Find where the given text appears and provide that cell's center as (X, Y) coordinate. 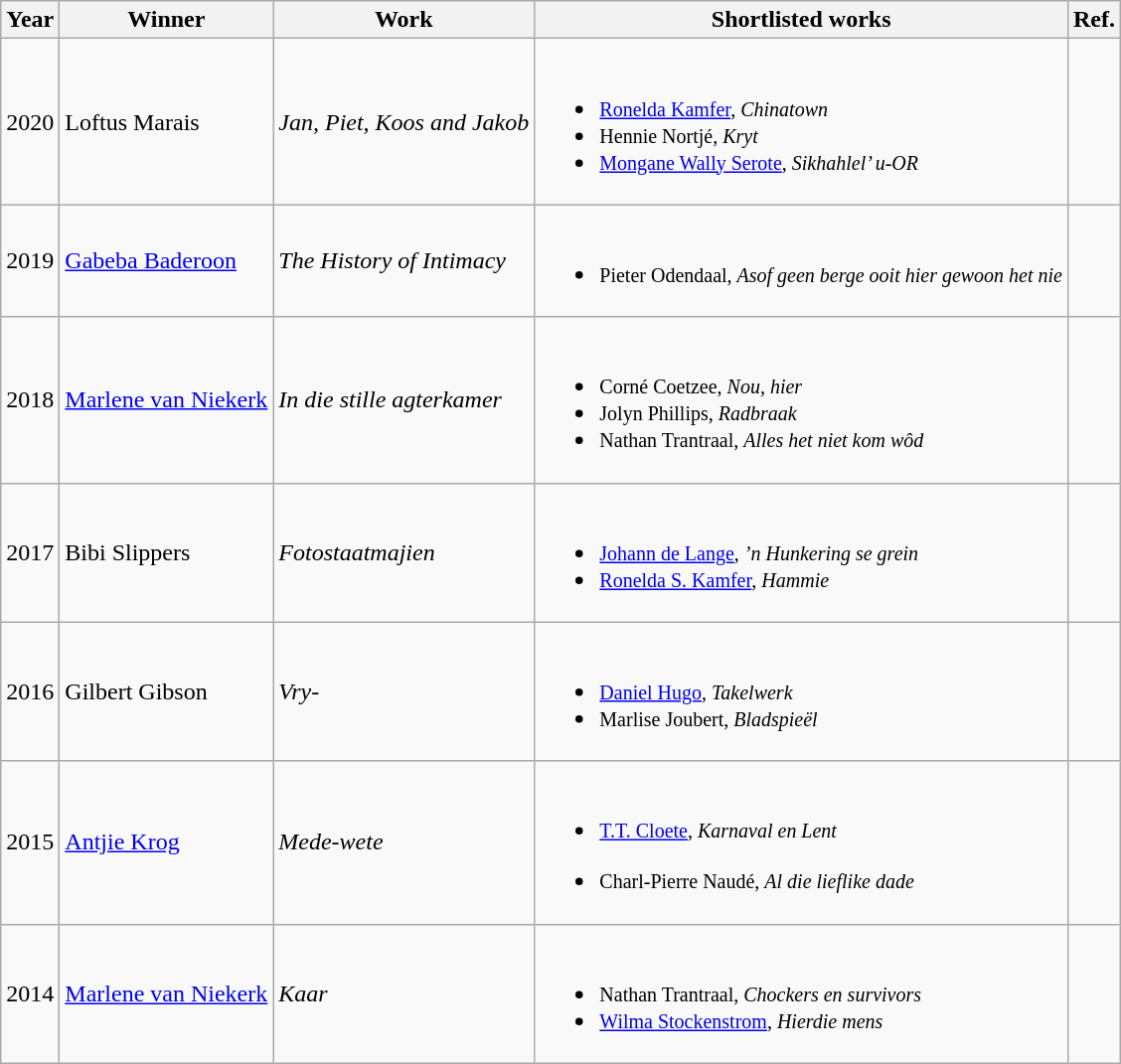
In die stille agterkamer (403, 399)
Ronelda Kamfer, ChinatownHennie Nortjé, KrytMongane Wally Serote, Sikhahlel’ u-OR (801, 121)
Shortlisted works (801, 20)
Nathan Trantraal, Chockers en survivorsWilma Stockenstrom, Hierdie mens (801, 993)
Pieter Odendaal, Asof geen berge ooit hier gewoon het nie (801, 260)
Year (30, 20)
Ref. (1093, 20)
Johann de Lange, ’n Hunkering se greinRonelda S. Kamfer, Hammie (801, 552)
Bibi Slippers (167, 552)
T.T. Cloete, Karnaval en LentCharl-Pierre Naudé, Al die lieflike dade (801, 842)
Winner (167, 20)
Gabeba Baderoon (167, 260)
2020 (30, 121)
Loftus Marais (167, 121)
Gilbert Gibson (167, 691)
The History of Intimacy (403, 260)
Kaar (403, 993)
2015 (30, 842)
2014 (30, 993)
Fotostaatmajien (403, 552)
2019 (30, 260)
Work (403, 20)
Antjie Krog (167, 842)
Mede-wete (403, 842)
Vry- (403, 691)
2017 (30, 552)
Daniel Hugo, TakelwerkMarlise Joubert, Bladspieël (801, 691)
Corné Coetzee, Nou, hierJolyn Phillips, RadbraakNathan Trantraal, Alles het niet kom wôd (801, 399)
2018 (30, 399)
Jan, Piet, Koos and Jakob (403, 121)
2016 (30, 691)
